Return (X, Y) of the center of cell containing provided text 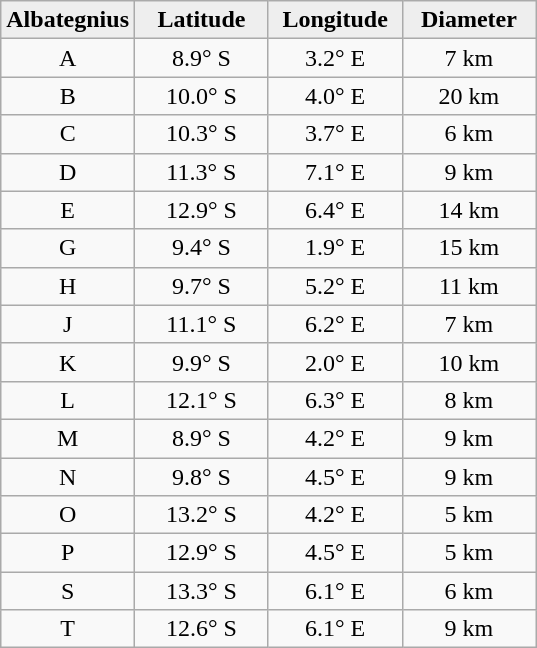
14 km (469, 210)
J (68, 324)
P (68, 553)
11 km (469, 286)
8 km (469, 400)
6.3° E (335, 400)
S (68, 591)
N (68, 477)
12.1° S (202, 400)
7.1° E (335, 172)
20 km (469, 96)
2.0° E (335, 362)
4.0° E (335, 96)
A (68, 58)
O (68, 515)
B (68, 96)
H (68, 286)
9.8° S (202, 477)
K (68, 362)
9.4° S (202, 248)
C (68, 134)
6.4° E (335, 210)
G (68, 248)
11.3° S (202, 172)
5.2° E (335, 286)
Diameter (469, 20)
9.9° S (202, 362)
15 km (469, 248)
3.2° E (335, 58)
L (68, 400)
10.3° S (202, 134)
1.9° E (335, 248)
M (68, 438)
13.2° S (202, 515)
11.1° S (202, 324)
T (68, 629)
6.2° E (335, 324)
13.3° S (202, 591)
Albategnius (68, 20)
10 km (469, 362)
E (68, 210)
3.7° E (335, 134)
12.6° S (202, 629)
Longitude (335, 20)
10.0° S (202, 96)
9.7° S (202, 286)
Latitude (202, 20)
D (68, 172)
